For the text-containing cell, return its midpoint in [X, Y] coordinate format. 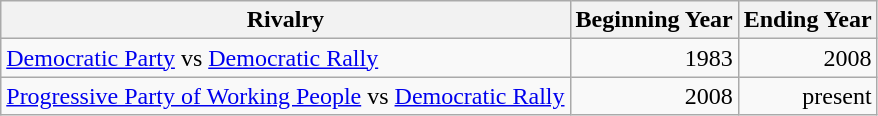
Progressive Party of Working People vs Democratic Rally [286, 96]
Rivalry [286, 20]
Beginning Year [654, 20]
present [808, 96]
Democratic Party vs Democratic Rally [286, 58]
1983 [654, 58]
Ending Year [808, 20]
